For the text-containing cell, return its midpoint in (x, y) coordinate format. 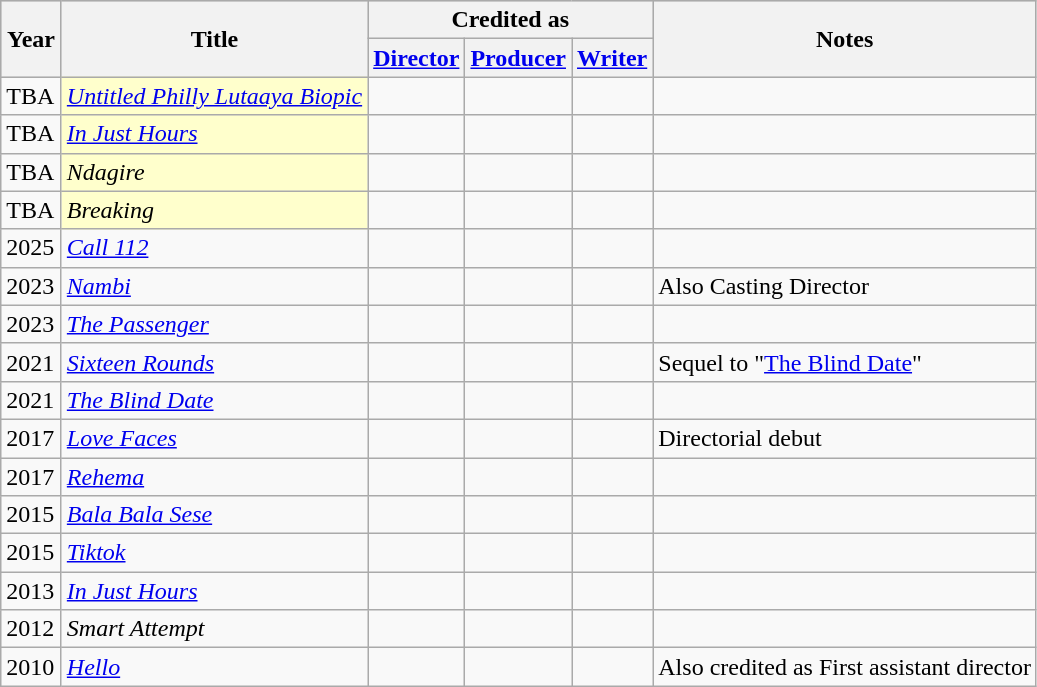
Bala Bala Sese (214, 515)
Rehema (214, 477)
Director (416, 58)
The Passenger (214, 324)
Sequel to "The Blind Date" (845, 362)
Credited as (510, 20)
Also credited as First assistant director (845, 667)
Title (214, 39)
Also Casting Director (845, 286)
Breaking (214, 210)
Nambi (214, 286)
The Blind Date (214, 400)
Ndagire (214, 172)
2012 (32, 629)
Untitled Philly Lutaaya Biopic (214, 96)
Smart Attempt (214, 629)
Producer (518, 58)
Directorial debut (845, 438)
2013 (32, 591)
Year (32, 39)
2010 (32, 667)
Tiktok (214, 553)
Notes (845, 39)
Sixteen Rounds (214, 362)
Writer (612, 58)
Love Faces (214, 438)
Call 112 (214, 248)
2025 (32, 248)
Hello (214, 667)
